Provide the (X, Y) coordinate of the cell's center where the given text is located.  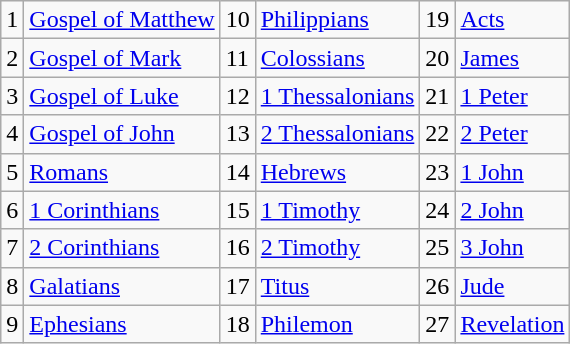
Gospel of Luke (122, 96)
8 (12, 286)
2 John (512, 210)
14 (238, 172)
18 (238, 324)
27 (438, 324)
24 (438, 210)
2 Corinthians (122, 248)
11 (238, 58)
25 (438, 248)
2 (12, 58)
2 Timothy (338, 248)
19 (438, 20)
1 (12, 20)
Acts (512, 20)
3 John (512, 248)
Hebrews (338, 172)
Ephesians (122, 324)
23 (438, 172)
7 (12, 248)
Jude (512, 286)
3 (12, 96)
Romans (122, 172)
15 (238, 210)
1 John (512, 172)
1 Peter (512, 96)
Revelation (512, 324)
20 (438, 58)
James (512, 58)
2 Peter (512, 134)
Philippians (338, 20)
16 (238, 248)
12 (238, 96)
9 (12, 324)
2 Thessalonians (338, 134)
Galatians (122, 286)
22 (438, 134)
Gospel of Mark (122, 58)
13 (238, 134)
1 Thessalonians (338, 96)
10 (238, 20)
26 (438, 286)
17 (238, 286)
1 Timothy (338, 210)
21 (438, 96)
6 (12, 210)
5 (12, 172)
Gospel of Matthew (122, 20)
1 Corinthians (122, 210)
Titus (338, 286)
Philemon (338, 324)
Gospel of John (122, 134)
4 (12, 134)
Colossians (338, 58)
